Search for the cell housing the specified text and yield its [x, y] center coordinate. 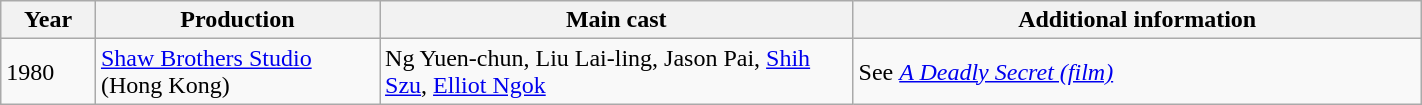
Ng Yuen-chun, Liu Lai-ling, Jason Pai, Shih Szu, Elliot Ngok [617, 72]
See A Deadly Secret (film) [1137, 72]
Additional information [1137, 20]
Shaw Brothers Studio (Hong Kong) [237, 72]
Year [48, 20]
Main cast [617, 20]
1980 [48, 72]
Production [237, 20]
